Determine the [X, Y] coordinate at the center of the cell enclosing the given text.  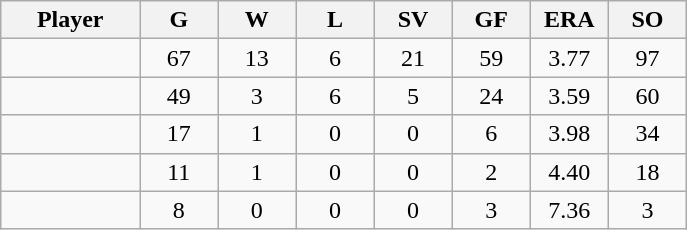
4.40 [569, 172]
Player [70, 20]
7.36 [569, 210]
59 [491, 58]
60 [647, 96]
GF [491, 20]
8 [179, 210]
17 [179, 134]
97 [647, 58]
L [335, 20]
ERA [569, 20]
2 [491, 172]
18 [647, 172]
67 [179, 58]
3.98 [569, 134]
34 [647, 134]
3.77 [569, 58]
G [179, 20]
5 [413, 96]
49 [179, 96]
21 [413, 58]
13 [257, 58]
24 [491, 96]
SV [413, 20]
3.59 [569, 96]
11 [179, 172]
W [257, 20]
SO [647, 20]
